Find where the given text appears and provide that cell's center as (X, Y) coordinate. 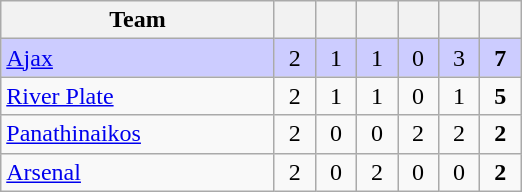
River Plate (138, 96)
5 (500, 96)
3 (460, 58)
Ajax (138, 58)
Team (138, 20)
Arsenal (138, 172)
Panathinaikos (138, 134)
7 (500, 58)
